Extract the [x, y] coordinate from the center of the cell holding the provided text.  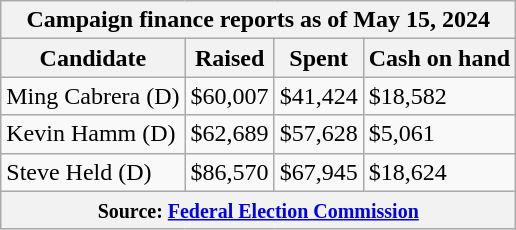
$18,582 [439, 96]
$67,945 [318, 172]
Kevin Hamm (D) [93, 134]
$5,061 [439, 134]
Cash on hand [439, 58]
Steve Held (D) [93, 172]
Raised [230, 58]
Source: Federal Election Commission [258, 210]
$57,628 [318, 134]
$18,624 [439, 172]
$41,424 [318, 96]
Ming Cabrera (D) [93, 96]
Spent [318, 58]
$62,689 [230, 134]
$86,570 [230, 172]
$60,007 [230, 96]
Campaign finance reports as of May 15, 2024 [258, 20]
Candidate [93, 58]
